Find where the given text appears and provide that cell's center as [x, y] coordinate. 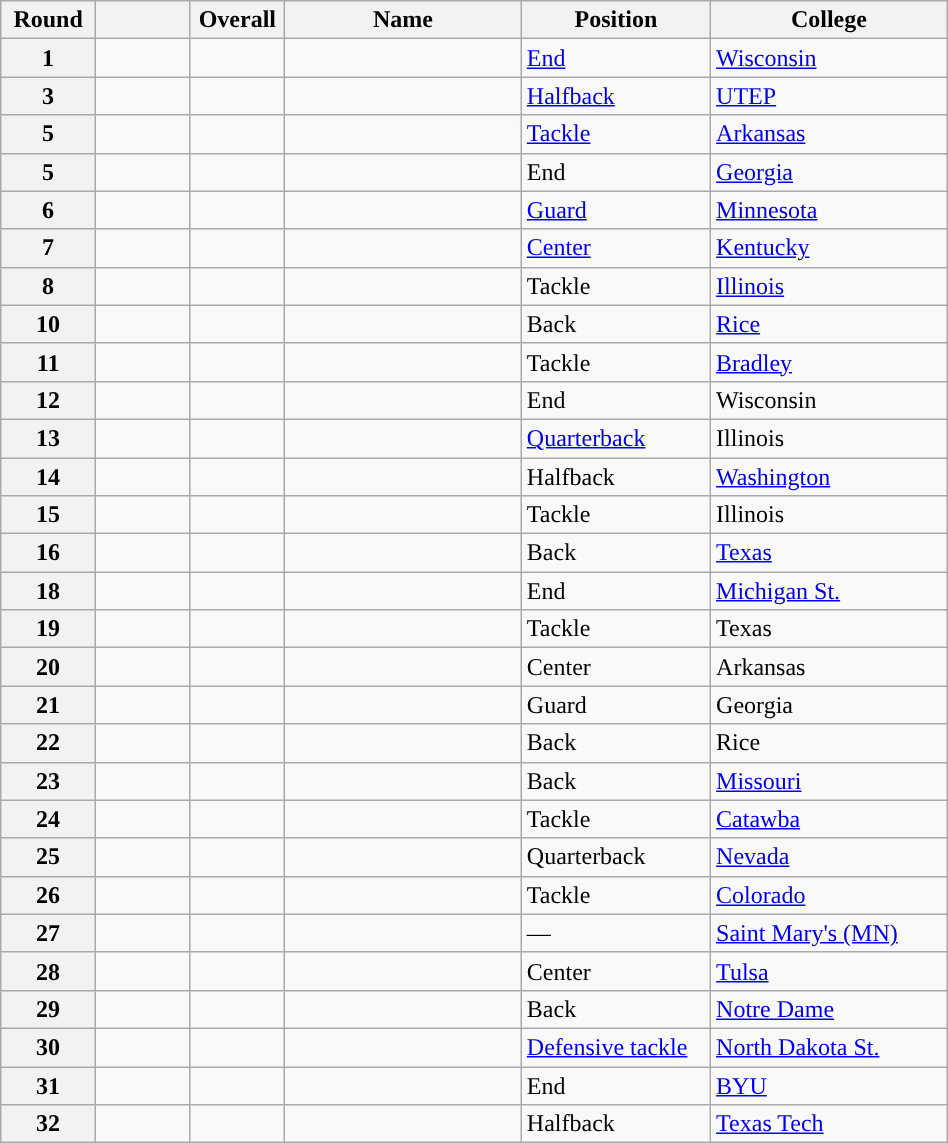
Name [404, 20]
Michigan St. [830, 591]
15 [48, 515]
14 [48, 477]
25 [48, 857]
BYU [830, 1085]
1 [48, 58]
24 [48, 819]
Nevada [830, 857]
12 [48, 400]
Position [616, 20]
Round [48, 20]
18 [48, 591]
Catawba [830, 819]
Defensive tackle [616, 1047]
22 [48, 743]
31 [48, 1085]
Notre Dame [830, 1009]
3 [48, 96]
29 [48, 1009]
8 [48, 286]
College [830, 20]
26 [48, 895]
20 [48, 667]
Texas Tech [830, 1124]
23 [48, 781]
6 [48, 210]
21 [48, 705]
Missouri [830, 781]
28 [48, 971]
Tulsa [830, 971]
UTEP [830, 96]
32 [48, 1124]
Minnesota [830, 210]
Washington [830, 477]
30 [48, 1047]
— [616, 933]
19 [48, 629]
Colorado [830, 895]
7 [48, 248]
Kentucky [830, 248]
10 [48, 324]
16 [48, 553]
Bradley [830, 362]
Overall [238, 20]
13 [48, 438]
Saint Mary's (MN) [830, 933]
North Dakota St. [830, 1047]
11 [48, 362]
27 [48, 933]
